Detect which cell encompasses the target text, then output its [X, Y] center coordinate. 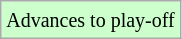
Advances to play-off [90, 20]
